Locate the cell with the specified text and output its [x, y] center coordinate. 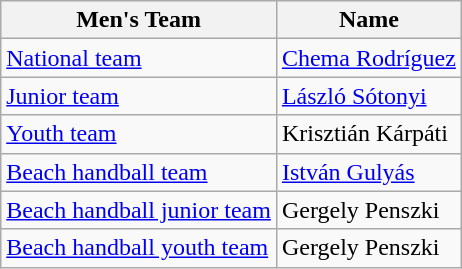
Beach handball team [139, 172]
Beach handball youth team [139, 248]
Beach handball junior team [139, 210]
Krisztián Kárpáti [368, 134]
István Gulyás [368, 172]
National team [139, 58]
Name [368, 20]
Chema Rodríguez [368, 58]
László Sótonyi [368, 96]
Men's Team [139, 20]
Junior team [139, 96]
Youth team [139, 134]
